Find where the given text appears and provide that cell's center as (X, Y) coordinate. 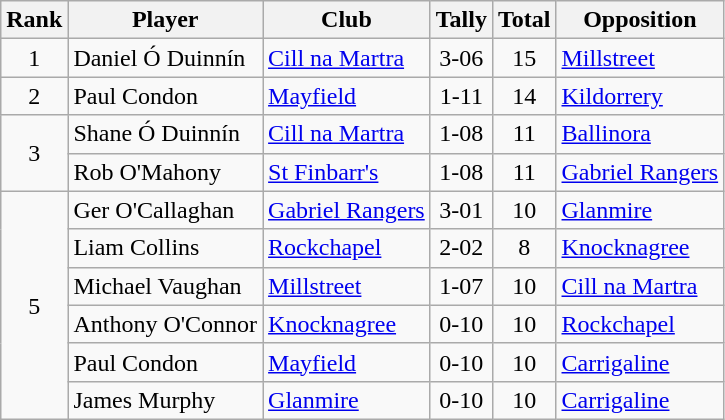
James Murphy (166, 400)
Daniel Ó Duinnín (166, 58)
Shane Ó Duinnín (166, 134)
Anthony O'Connor (166, 324)
Total (524, 20)
14 (524, 96)
5 (34, 305)
Ballinora (640, 134)
Liam Collins (166, 248)
3-01 (461, 210)
Kildorrery (640, 96)
Rank (34, 20)
Rob O'Mahony (166, 172)
Tally (461, 20)
15 (524, 58)
St Finbarr's (347, 172)
3-06 (461, 58)
1 (34, 58)
Opposition (640, 20)
2 (34, 96)
Ger O'Callaghan (166, 210)
3 (34, 153)
1-11 (461, 96)
Club (347, 20)
Player (166, 20)
2-02 (461, 248)
1-07 (461, 286)
Michael Vaughan (166, 286)
8 (524, 248)
